Provide the (x, y) coordinate of the cell's center where the given text is located.  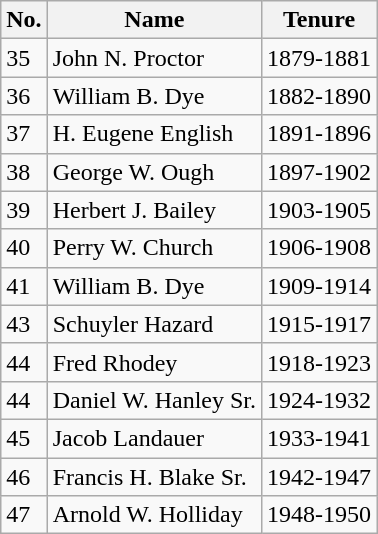
H. Eugene English (154, 134)
43 (24, 324)
37 (24, 134)
40 (24, 248)
38 (24, 172)
Fred Rhodey (154, 362)
1879-1881 (320, 58)
1933-1941 (320, 438)
1906-1908 (320, 248)
1891-1896 (320, 134)
1897-1902 (320, 172)
Perry W. Church (154, 248)
1918-1923 (320, 362)
1948-1950 (320, 515)
39 (24, 210)
1942-1947 (320, 477)
Herbert J. Bailey (154, 210)
1909-1914 (320, 286)
Tenure (320, 20)
45 (24, 438)
36 (24, 96)
41 (24, 286)
Name (154, 20)
47 (24, 515)
Daniel W. Hanley Sr. (154, 400)
46 (24, 477)
35 (24, 58)
George W. Ough (154, 172)
1882-1890 (320, 96)
Jacob Landauer (154, 438)
1915-1917 (320, 324)
Arnold W. Holliday (154, 515)
1924-1932 (320, 400)
1903-1905 (320, 210)
John N. Proctor (154, 58)
No. (24, 20)
Francis H. Blake Sr. (154, 477)
Schuyler Hazard (154, 324)
